Capture the cell that displays the provided text and extract its (x, y) central coordinate. 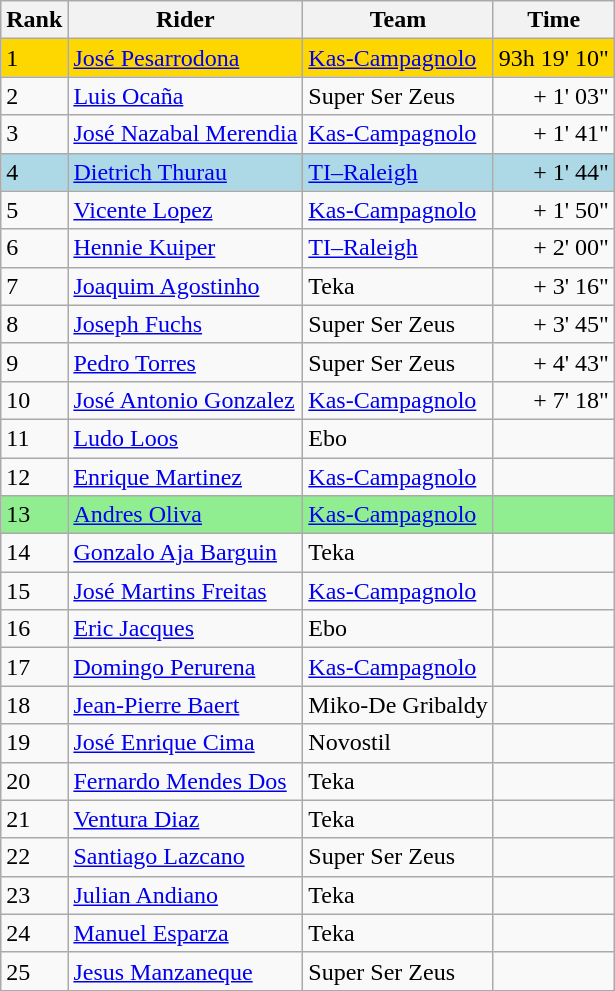
10 (34, 400)
+ 4' 43" (554, 362)
Domingo Perurena (186, 667)
José Antonio Gonzalez (186, 400)
Gonzalo Aja Barguin (186, 553)
+ 1' 41" (554, 134)
25 (34, 971)
Rank (34, 20)
José Pesarrodona (186, 58)
18 (34, 705)
Joseph Fuchs (186, 324)
Joaquim Agostinho (186, 286)
6 (34, 248)
+ 1' 03" (554, 96)
8 (34, 324)
14 (34, 553)
19 (34, 743)
7 (34, 286)
Novostil (398, 743)
Pedro Torres (186, 362)
11 (34, 438)
20 (34, 781)
Ludo Loos (186, 438)
Dietrich Thurau (186, 172)
21 (34, 819)
+ 3' 16" (554, 286)
Jesus Manzaneque (186, 971)
+ 1' 50" (554, 210)
Hennie Kuiper (186, 248)
José Enrique Cima (186, 743)
Rider (186, 20)
2 (34, 96)
9 (34, 362)
Santiago Lazcano (186, 857)
Manuel Esparza (186, 933)
Julian Andiano (186, 895)
Jean-Pierre Baert (186, 705)
Fernardo Mendes Dos (186, 781)
+ 7' 18" (554, 400)
Andres Oliva (186, 515)
24 (34, 933)
+ 2' 00" (554, 248)
Ventura Diaz (186, 819)
3 (34, 134)
23 (34, 895)
+ 1' 44" (554, 172)
+ 3' 45" (554, 324)
Eric Jacques (186, 629)
5 (34, 210)
22 (34, 857)
Team (398, 20)
16 (34, 629)
José Nazabal Merendia (186, 134)
13 (34, 515)
Miko-De Gribaldy (398, 705)
José Martins Freitas (186, 591)
93h 19' 10" (554, 58)
1 (34, 58)
15 (34, 591)
4 (34, 172)
Enrique Martinez (186, 477)
12 (34, 477)
Luis Ocaña (186, 96)
Vicente Lopez (186, 210)
17 (34, 667)
Time (554, 20)
